Output the [x, y] coordinate of the center of the cell containing the given text.  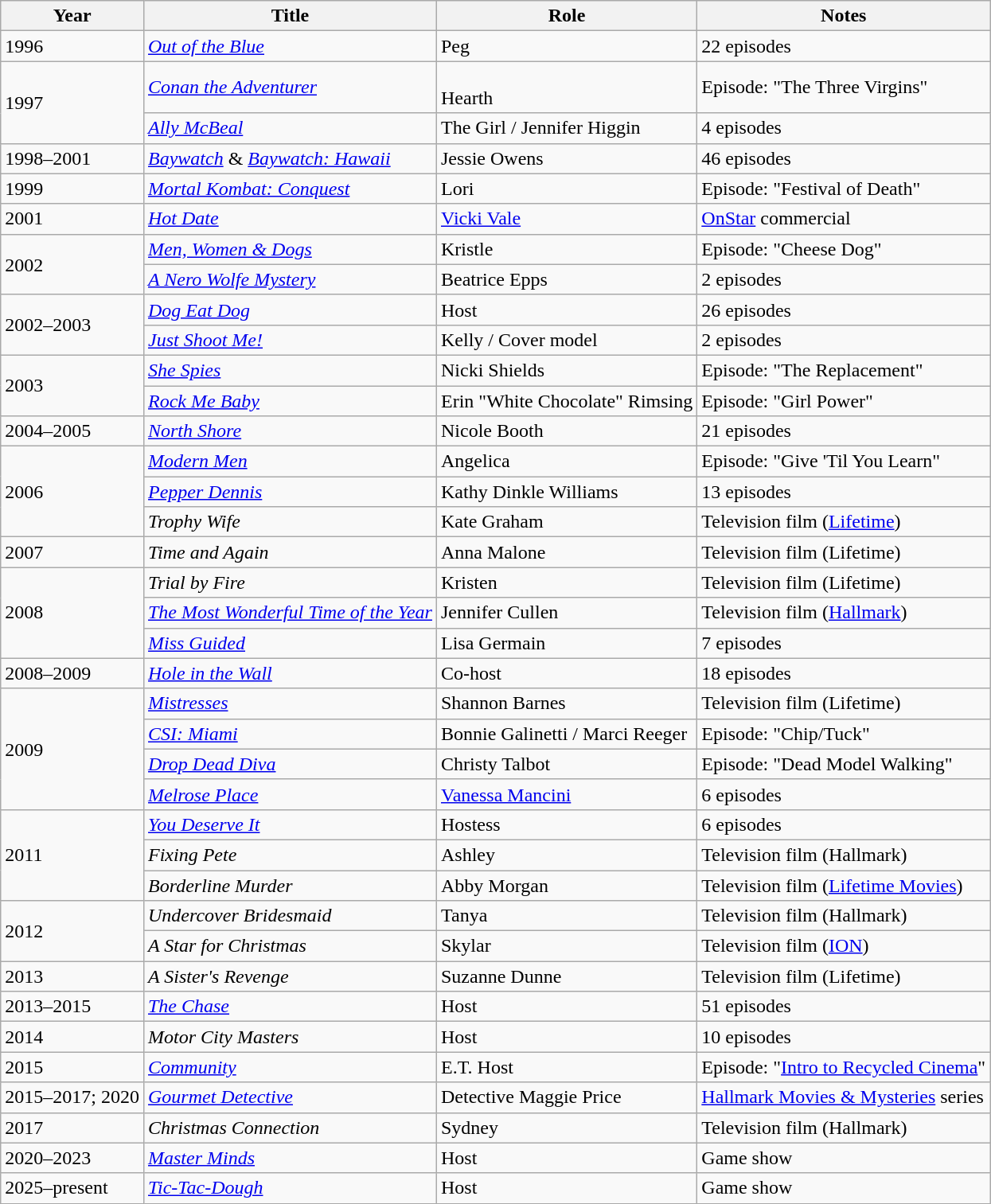
Rock Me Baby [290, 400]
North Shore [290, 431]
Undercover Bridesmaid [290, 916]
Nicole Booth [567, 431]
Miss Guided [290, 643]
Conan the Adventurer [290, 88]
Episode: "Give 'Til You Learn" [844, 462]
1999 [72, 189]
2003 [72, 385]
18 episodes [844, 673]
E.T. Host [567, 1067]
2013–2015 [72, 1007]
2008 [72, 613]
Vanessa Mancini [567, 794]
1997 [72, 102]
2014 [72, 1037]
Just Shoot Me! [290, 340]
26 episodes [844, 310]
Detective Maggie Price [567, 1097]
Television film (Lifetime Movies) [844, 886]
2025–present [72, 1188]
Trial by Fire [290, 583]
1996 [72, 46]
Lisa Germain [567, 643]
Modern Men [290, 462]
2002–2003 [72, 325]
Skylar [567, 946]
Notes [844, 16]
Hallmark Movies & Mysteries series [844, 1097]
Baywatch & Baywatch: Hawaii [290, 158]
CSI: Miami [290, 734]
Kelly / Cover model [567, 340]
Gourmet Detective [290, 1097]
Episode: "Cheese Dog" [844, 249]
Christmas Connection [290, 1128]
OnStar commercial [844, 219]
Borderline Murder [290, 886]
Angelica [567, 462]
Motor City Masters [290, 1037]
A Sister's Revenge [290, 976]
2008–2009 [72, 673]
Time and Again [290, 552]
Role [567, 16]
1998–2001 [72, 158]
2013 [72, 976]
Year [72, 16]
Christy Talbot [567, 764]
2002 [72, 264]
Episode: "Dead Model Walking" [844, 764]
Tanya [567, 916]
Beatrice Epps [567, 279]
Community [290, 1067]
Nicki Shields [567, 370]
She Spies [290, 370]
Episode: "Festival of Death" [844, 189]
Kate Graham [567, 522]
Television film (ION) [844, 946]
2004–2005 [72, 431]
A Nero Wolfe Mystery [290, 279]
Pepper Dennis [290, 492]
Drop Dead Diva [290, 764]
7 episodes [844, 643]
Episode: "Chip/Tuck" [844, 734]
Mortal Kombat: Conquest [290, 189]
The Chase [290, 1007]
Men, Women & Dogs [290, 249]
2017 [72, 1128]
Kristle [567, 249]
Jessie Owens [567, 158]
2001 [72, 219]
2009 [72, 749]
22 episodes [844, 46]
2015 [72, 1067]
Episode: "The Three Virgins" [844, 88]
Ashley [567, 855]
Master Minds [290, 1158]
Episode: "Intro to Recycled Cinema" [844, 1067]
Peg [567, 46]
2015–2017; 2020 [72, 1097]
Abby Morgan [567, 886]
Co-host [567, 673]
A Star for Christmas [290, 946]
Dog Eat Dog [290, 310]
2011 [72, 855]
Trophy Wife [290, 522]
The Most Wonderful Time of the Year [290, 613]
Kathy Dinkle Williams [567, 492]
2006 [72, 492]
Vicki Vale [567, 219]
Melrose Place [290, 794]
46 episodes [844, 158]
Lori [567, 189]
Hostess [567, 824]
2020–2023 [72, 1158]
21 episodes [844, 431]
Anna Malone [567, 552]
Episode: "Girl Power" [844, 400]
Hot Date [290, 219]
51 episodes [844, 1007]
Hole in the Wall [290, 673]
Hearth [567, 88]
10 episodes [844, 1037]
Suzanne Dunne [567, 976]
Shannon Barnes [567, 703]
Kristen [567, 583]
Out of the Blue [290, 46]
The Girl / Jennifer Higgin [567, 128]
Tic-Tac-Dough [290, 1188]
4 episodes [844, 128]
Episode: "The Replacement" [844, 370]
Mistresses [290, 703]
2007 [72, 552]
Erin "White Chocolate" Rimsing [567, 400]
Fixing Pete [290, 855]
Bonnie Galinetti / Marci Reeger [567, 734]
2012 [72, 931]
Jennifer Cullen [567, 613]
You Deserve It [290, 824]
Title [290, 16]
13 episodes [844, 492]
Sydney [567, 1128]
Ally McBeal [290, 128]
